Provide the [X, Y] coordinate of the cell's center where the given text is located.  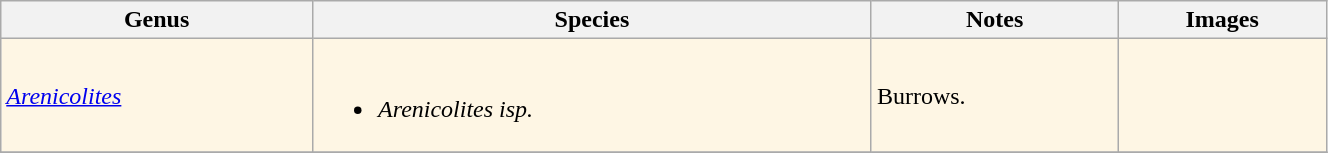
Arenicolites isp. [592, 96]
Arenicolites [157, 96]
Species [592, 20]
Burrows. [994, 96]
Images [1222, 20]
Genus [157, 20]
Notes [994, 20]
